Search for the cell housing the specified text and yield its (x, y) center coordinate. 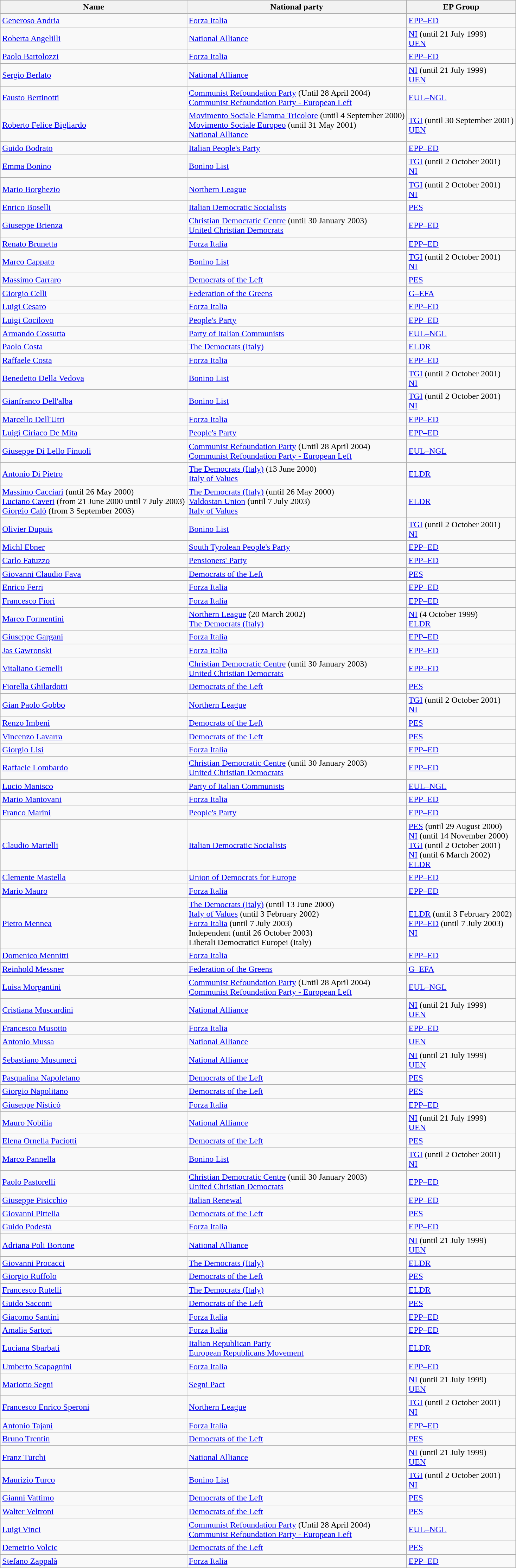
NI (4 October 1999) ELDR (461, 619)
Mauro Nobilia (94, 1123)
Massimo Cacciari (until 26 May 2000)Luciano Caveri (from 21 June 2000 until 7 July 2003)Giorgio Calò (from 3 September 2003) (94, 501)
Paolo Costa (94, 347)
Maurizio Turco (94, 1480)
Walter Veltroni (94, 1511)
Gian Paolo Gobbo (94, 705)
Giuseppe Pisicchio (94, 1200)
Northern League (20 March 2002) The Democrats (Italy) (297, 619)
Raffaele Costa (94, 360)
Italian Republican Party European Republicans Movement (297, 1348)
Clemente Mastella (94, 878)
Franz Turchi (94, 1457)
Giovanni Pittella (94, 1213)
Raffaele Lombardo (94, 767)
Fiorella Ghilardotti (94, 687)
Enrico Ferri (94, 587)
Mario Mantovani (94, 799)
Umberto Scapagnini (94, 1366)
Reinhold Messner (94, 969)
Pensioners' Party (297, 561)
Pietro Mennea (94, 923)
Sebastiano Musumeci (94, 1059)
Giovanni Procacci (94, 1263)
Stefano Zappalà (94, 1561)
Antonio Mussa (94, 1041)
Franco Marini (94, 813)
Renato Brunetta (94, 244)
Giuseppe Di Lello Finuoli (94, 451)
Marcello Dell'Utri (94, 419)
Fausto Bertinotti (94, 98)
PES (until 29 August 2000) NI (until 14 November 2000) TGI (until 2 October 2001) NI (until 6 March 2002) ELDR (461, 845)
Generoso Andria (94, 20)
Guido Podestà (94, 1227)
Giuseppe Brienza (94, 225)
Antonio Tajani (94, 1426)
Luigi Vinci (94, 1529)
Guido Bodrato (94, 148)
Giuseppe Nisticò (94, 1105)
Cristiana Muscardini (94, 1010)
Francesco Enrico Speroni (94, 1408)
Marco Formentini (94, 619)
Sergio Berlato (94, 75)
Segni Pact (297, 1384)
Italian People's Party (297, 148)
Bruno Trentin (94, 1439)
Francesco Rutelli (94, 1290)
Roberta Angelilli (94, 39)
Mario Borghezio (94, 189)
Marco Pannella (94, 1159)
Italian Renewal (297, 1200)
Guido Sacconi (94, 1303)
Giuseppe Gargani (94, 637)
ELDR (until 3 February 2002) EPP–ED (until 7 July 2003) NI (461, 923)
Jas Gawronski (94, 650)
Demetrio Volcic (94, 1548)
Giorgio Ruffolo (94, 1276)
Claudio Martelli (94, 845)
Michl Ebner (94, 547)
National party (297, 7)
Vitaliano Gemelli (94, 668)
Luisa Morgantini (94, 987)
Armando Cossutta (94, 333)
Mario Mauro (94, 891)
Massimo Carraro (94, 280)
Lucio Manisco (94, 786)
Movimento Sociale Flamma Tricolore (until 4 September 2000) Movimento Sociale Europeo (until 31 May 2001) National Alliance (297, 125)
Pasqualina Napoletano (94, 1078)
Giorgio Lisi (94, 750)
Giorgio Napolitano (94, 1091)
The Democrats (Italy) (until 26 May 2000) Valdostan Union (until 7 July 2003) Italy of Values (297, 501)
Francesco Musotto (94, 1028)
Olivier Dupuis (94, 529)
Union of Democrats for Europe (297, 878)
Giorgio Celli (94, 293)
Giacomo Santini (94, 1317)
Emma Bonino (94, 166)
Francesco Fiori (94, 601)
Name (94, 7)
The Democrats (Italy) (13 June 2000) Italy of Values (297, 473)
Carlo Fatuzzo (94, 561)
Adriana Poli Bortone (94, 1245)
TGI (until 30 September 2001) UEN (461, 125)
Elena Ornella Paciotti (94, 1141)
Renzo Imbeni (94, 723)
Luigi Ciriaco De Mita (94, 433)
Mariotto Segni (94, 1384)
UEN (461, 1041)
Paolo Pastorelli (94, 1182)
Paolo Bartolozzi (94, 57)
Domenico Mennitti (94, 956)
Amalia Sartori (94, 1330)
Roberto Felice Bigliardo (94, 125)
Enrico Boselli (94, 207)
Marco Cappato (94, 262)
Gianni Vattimo (94, 1498)
Antonio Di Pietro (94, 473)
South Tyrolean People's Party (297, 547)
Gianfranco Dell'alba (94, 401)
Giovanni Claudio Fava (94, 574)
Benedetto Della Vedova (94, 378)
EP Group (461, 7)
Vincenzo Lavarra (94, 736)
Luigi Cocilovo (94, 320)
Luigi Cesaro (94, 307)
Luciana Sbarbati (94, 1348)
